Detect which cell encompasses the target text, then output its (x, y) center coordinate. 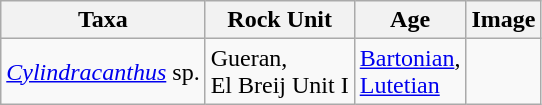
Cylindracanthus sp. (103, 72)
Image (504, 20)
Gueran,El Breij Unit I (280, 72)
Taxa (103, 20)
Age (410, 20)
Rock Unit (280, 20)
Bartonian,Lutetian (410, 72)
